From the cell containing the given text, extract its center point as (X, Y) coordinate. 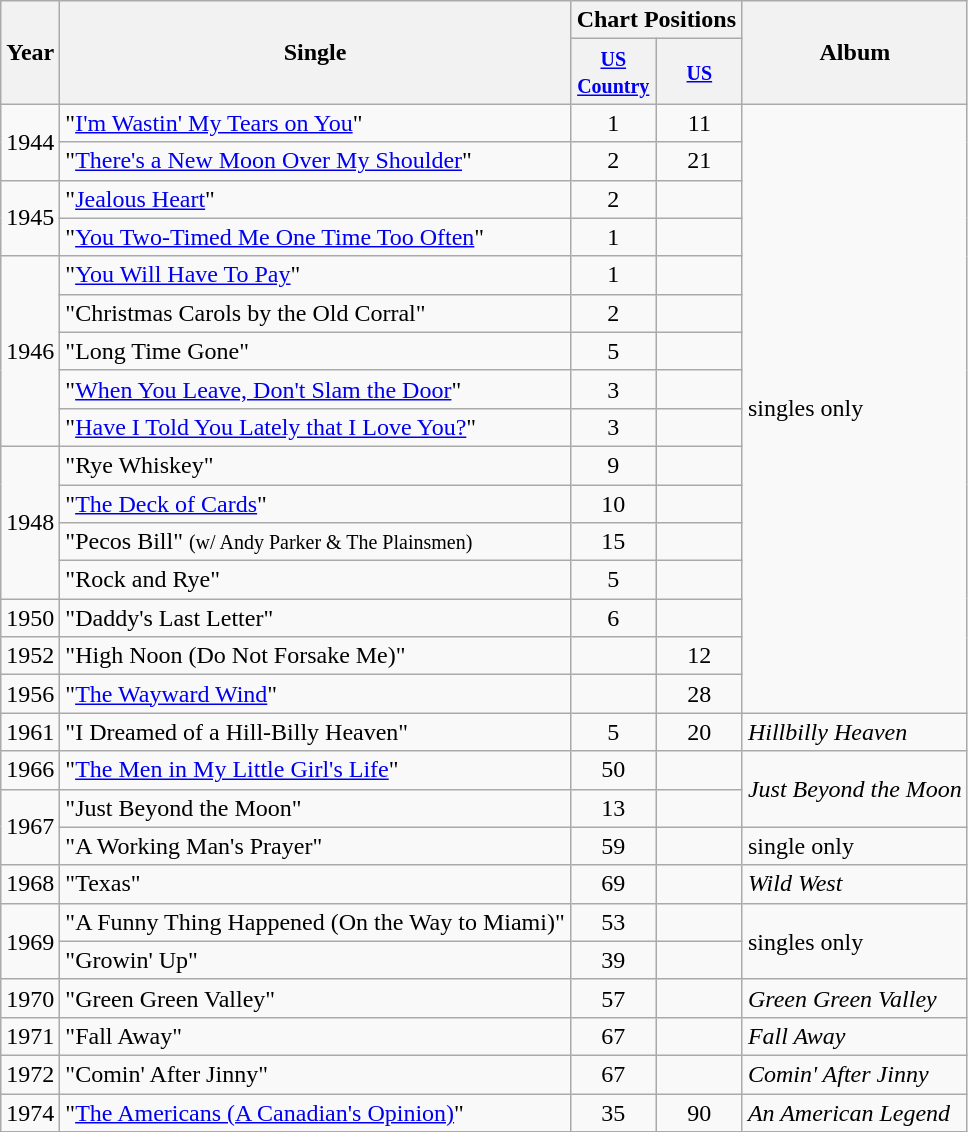
"The Men in My Little Girl's Life" (315, 770)
Hillbilly Heaven (854, 732)
single only (854, 846)
"Rye Whiskey" (315, 465)
"Growin' Up" (315, 960)
"When You Leave, Don't Slam the Door" (315, 389)
Chart Positions (656, 20)
1967 (30, 827)
Green Green Valley (854, 998)
"The Wayward Wind" (315, 694)
1956 (30, 694)
Year (30, 52)
US Country (613, 72)
9 (613, 465)
10 (613, 503)
An American Legend (854, 1113)
12 (699, 656)
69 (613, 884)
20 (699, 732)
"Pecos Bill" (w/ Andy Parker & The Plainsmen) (315, 542)
Fall Away (854, 1036)
"I'm Wastin' My Tears on You" (315, 123)
"Christmas Carols by the Old Corral" (315, 313)
90 (699, 1113)
6 (613, 618)
"Comin' After Jinny" (315, 1074)
39 (613, 960)
"You Will Have To Pay" (315, 275)
US (699, 72)
"Fall Away" (315, 1036)
59 (613, 846)
Single (315, 52)
Comin' After Jinny (854, 1074)
"The Americans (A Canadian's Opinion)" (315, 1113)
"Rock and Rye" (315, 580)
"Just Beyond the Moon" (315, 808)
1948 (30, 522)
1968 (30, 884)
Just Beyond the Moon (854, 789)
1970 (30, 998)
"A Funny Thing Happened (On the Way to Miami)" (315, 922)
"Long Time Gone" (315, 351)
1961 (30, 732)
1972 (30, 1074)
28 (699, 694)
"Jealous Heart" (315, 199)
1946 (30, 351)
1950 (30, 618)
Wild West (854, 884)
1945 (30, 218)
"Have I Told You Lately that I Love You?" (315, 427)
"Daddy's Last Letter" (315, 618)
Album (854, 52)
"Texas" (315, 884)
1971 (30, 1036)
35 (613, 1113)
21 (699, 161)
1966 (30, 770)
50 (613, 770)
"You Two-Timed Me One Time Too Often" (315, 237)
13 (613, 808)
1952 (30, 656)
1969 (30, 941)
"I Dreamed of a Hill-Billy Heaven" (315, 732)
"There's a New Moon Over My Shoulder" (315, 161)
53 (613, 922)
57 (613, 998)
1944 (30, 142)
"A Working Man's Prayer" (315, 846)
15 (613, 542)
"High Noon (Do Not Forsake Me)" (315, 656)
1974 (30, 1113)
11 (699, 123)
"Green Green Valley" (315, 998)
"The Deck of Cards" (315, 503)
